From the cell containing the given text, extract its center point as [X, Y] coordinate. 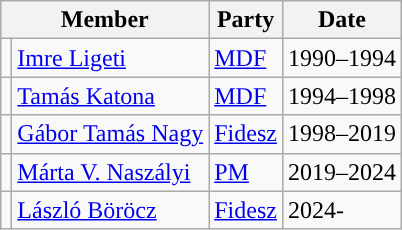
Date [342, 20]
1994–1998 [342, 96]
Member [105, 20]
Gábor Tamás Nagy [110, 134]
Tamás Katona [110, 96]
1998–2019 [342, 134]
PM [246, 172]
2019–2024 [342, 172]
Party [246, 20]
2024- [342, 210]
Imre Ligeti [110, 58]
László Böröcz [110, 210]
1990–1994 [342, 58]
Márta V. Naszályi [110, 172]
